Output the [x, y] coordinate of the center of the cell containing the given text.  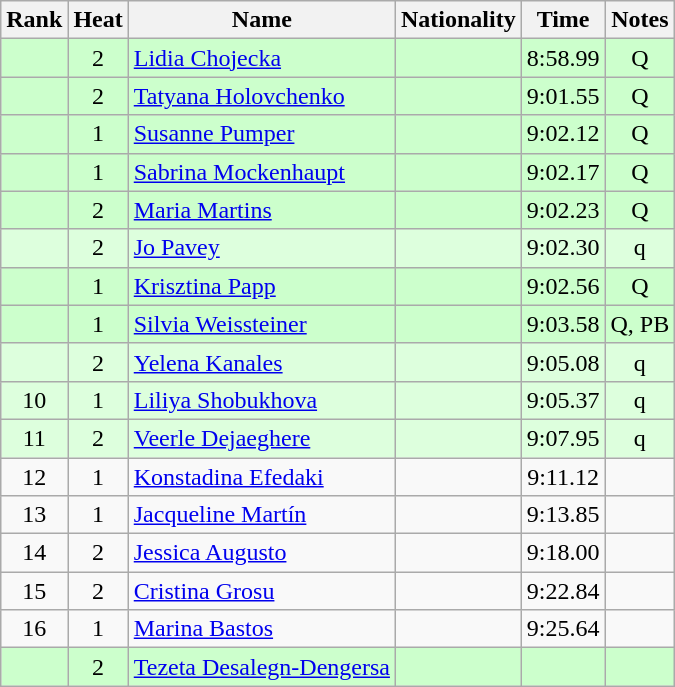
8:58.99 [563, 58]
9:13.85 [563, 515]
9:02.23 [563, 210]
Time [563, 20]
Liliya Shobukhova [262, 400]
Name [262, 20]
9:11.12 [563, 477]
Nationality [458, 20]
Lidia Chojecka [262, 58]
Veerle Dejaeghere [262, 438]
Q, PB [640, 324]
9:02.56 [563, 286]
11 [34, 438]
Silvia Weissteiner [262, 324]
9:01.55 [563, 96]
Maria Martins [262, 210]
Notes [640, 20]
Rank [34, 20]
Tatyana Holovchenko [262, 96]
9:02.17 [563, 172]
9:07.95 [563, 438]
15 [34, 591]
12 [34, 477]
14 [34, 553]
Jacqueline Martín [262, 515]
13 [34, 515]
16 [34, 629]
Tezeta Desalegn-Dengersa [262, 667]
9:05.08 [563, 362]
Konstadina Efedaki [262, 477]
Krisztina Papp [262, 286]
Jo Pavey [262, 248]
Jessica Augusto [262, 553]
9:02.30 [563, 248]
10 [34, 400]
Heat [98, 20]
9:02.12 [563, 134]
Yelena Kanales [262, 362]
9:05.37 [563, 400]
9:18.00 [563, 553]
9:25.64 [563, 629]
Susanne Pumper [262, 134]
Marina Bastos [262, 629]
9:22.84 [563, 591]
9:03.58 [563, 324]
Cristina Grosu [262, 591]
Sabrina Mockenhaupt [262, 172]
